Output the [x, y] coordinate of the center of the cell containing the given text.  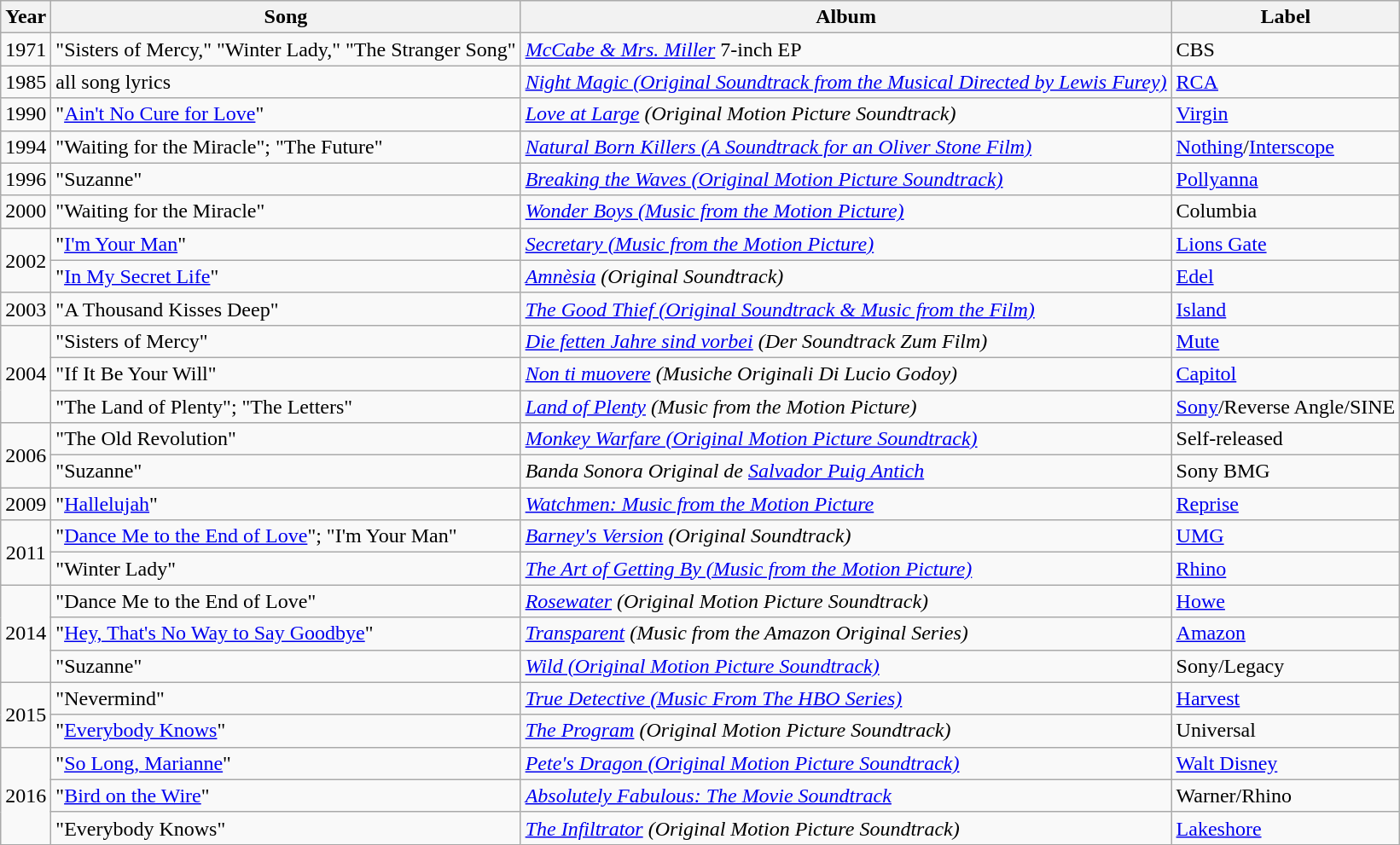
1990 [26, 114]
1994 [26, 147]
"If It Be Your Will" [286, 373]
Night Magic (Original Soundtrack from the Musical Directed by Lewis Furey) [846, 82]
RCA [1286, 82]
"So Long, Marianne" [286, 763]
"The Old Revolution" [286, 439]
Transparent (Music from the Amazon Original Series) [846, 634]
Natural Born Killers (A Soundtrack for an Oliver Stone Film) [846, 147]
Wild (Original Motion Picture Soundtrack) [846, 666]
The Program (Original Motion Picture Soundtrack) [846, 731]
Die fetten Jahre sind vorbei (Der Soundtrack Zum Film) [846, 341]
"Sisters of Mercy" [286, 341]
"Dance Me to the End of Love"; "I'm Your Man" [286, 536]
Label [1286, 17]
True Detective (Music From The HBO Series) [846, 698]
"Hallelujah" [286, 504]
Amnèsia (Original Soundtrack) [846, 276]
2002 [26, 260]
"Winter Lady" [286, 569]
"Sisters of Mercy," "Winter Lady," "The Stranger Song" [286, 49]
The Infiltrator (Original Motion Picture Soundtrack) [846, 828]
Rhino [1286, 569]
Song [286, 17]
Edel [1286, 276]
Lions Gate [1286, 244]
Howe [1286, 601]
Island [1286, 309]
Year [26, 17]
Banda Sonora Original de Salvador Puig Antich [846, 472]
Mute [1286, 341]
Absolutely Fabulous: The Movie Soundtrack [846, 796]
2016 [26, 796]
2004 [26, 373]
1971 [26, 49]
Universal [1286, 731]
2000 [26, 211]
Watchmen: Music from the Motion Picture [846, 504]
"A Thousand Kisses Deep" [286, 309]
2003 [26, 309]
Love at Large (Original Motion Picture Soundtrack) [846, 114]
Nothing/Interscope [1286, 147]
"Hey, That's No Way to Say Goodbye" [286, 634]
"Waiting for the Miracle" [286, 211]
Virgin [1286, 114]
Columbia [1286, 211]
all song lyrics [286, 82]
Self-released [1286, 439]
"In My Secret Life" [286, 276]
"I'm Your Man" [286, 244]
Reprise [1286, 504]
Capitol [1286, 373]
2014 [26, 634]
Pete's Dragon (Original Motion Picture Soundtrack) [846, 763]
"Dance Me to the End of Love" [286, 601]
Amazon [1286, 634]
Breaking the Waves (Original Motion Picture Soundtrack) [846, 179]
Lakeshore [1286, 828]
Walt Disney [1286, 763]
Album [846, 17]
2009 [26, 504]
UMG [1286, 536]
Sony BMG [1286, 472]
CBS [1286, 49]
Sony/Reverse Angle/SINE [1286, 407]
Wonder Boys (Music from the Motion Picture) [846, 211]
2006 [26, 455]
"Nevermind" [286, 698]
Harvest [1286, 698]
Sony/Legacy [1286, 666]
Monkey Warfare (Original Motion Picture Soundtrack) [846, 439]
1996 [26, 179]
Warner/Rhino [1286, 796]
Land of Plenty (Music from the Motion Picture) [846, 407]
1985 [26, 82]
"Waiting for the Miracle"; "The Future" [286, 147]
"The Land of Plenty"; "The Letters" [286, 407]
Secretary (Music from the Motion Picture) [846, 244]
2011 [26, 553]
The Art of Getting By (Music from the Motion Picture) [846, 569]
Rosewater (Original Motion Picture Soundtrack) [846, 601]
Pollyanna [1286, 179]
The Good Thief (Original Soundtrack & Music from the Film) [846, 309]
Non ti muovere (Musiche Originali Di Lucio Godoy) [846, 373]
Barney's Version (Original Soundtrack) [846, 536]
McCabe & Mrs. Miller 7-inch EP [846, 49]
"Bird on the Wire" [286, 796]
"Ain't No Cure for Love" [286, 114]
2015 [26, 715]
